Return the (X, Y) coordinate for the center point of the cell that contains the specified text.  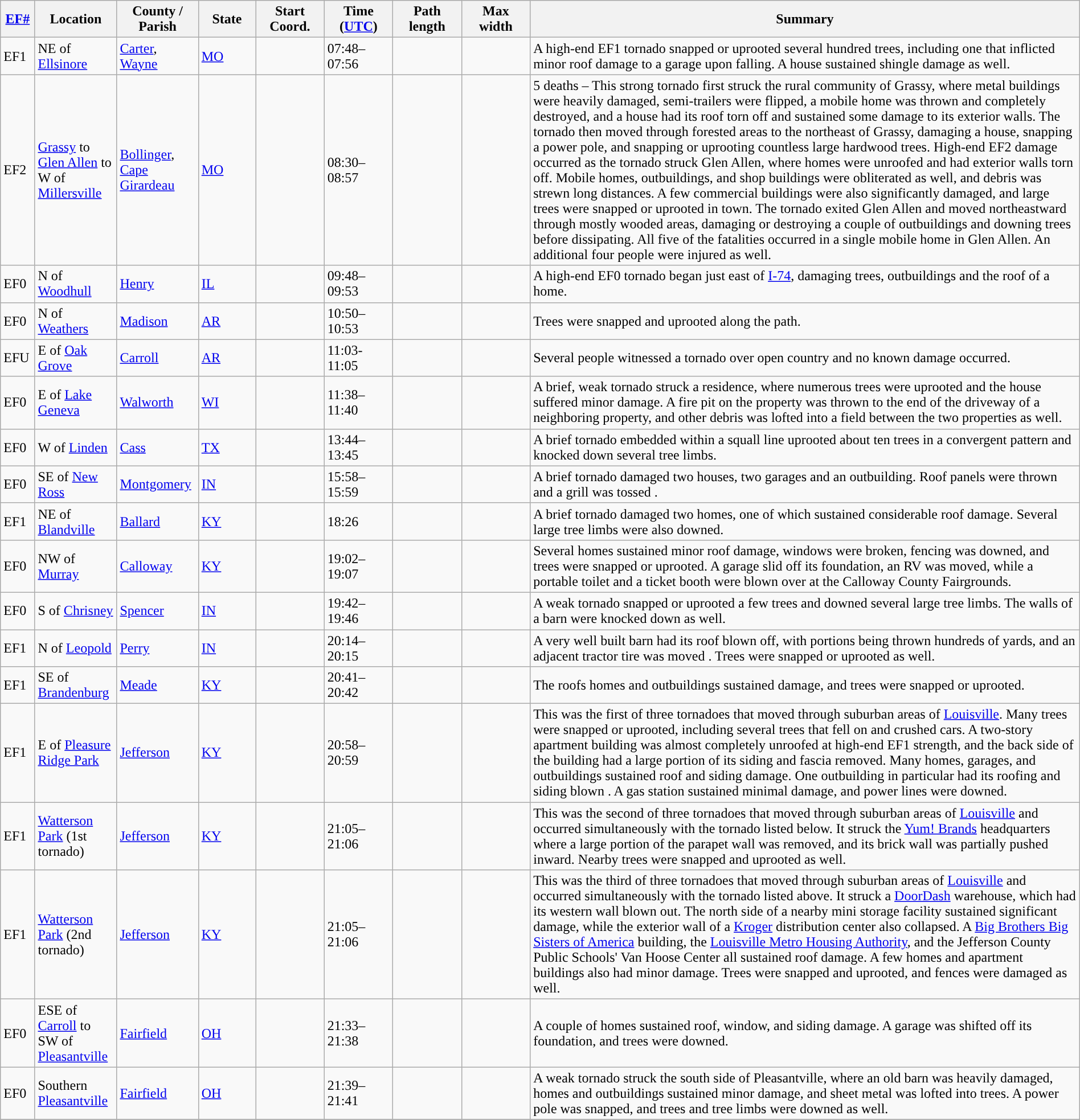
SE of New Ross (76, 484)
08:30–08:57 (359, 170)
A high-end EF0 tornado began just east of I-74, damaging trees, outbuildings and the roof of a home. (805, 284)
NE of Ellsinore (76, 56)
19:02–19:07 (359, 566)
Madison (157, 321)
A brief tornado damaged two homes, one of which sustained considerable roof damage. Several large tree limbs were also downed. (805, 522)
State (227, 19)
The roofs homes and outbuildings sustained damage, and trees were snapped or uprooted. (805, 686)
Cass (157, 448)
13:44–13:45 (359, 448)
County / Parish (157, 19)
Max width (496, 19)
20:58–20:59 (359, 753)
Bollinger, Cape Girardeau (157, 170)
E of Lake Geneva (76, 403)
Walworth (157, 403)
ESE of Carroll to SW of Pleasantville (76, 1033)
W of Linden (76, 448)
20:41–20:42 (359, 686)
Carroll (157, 358)
Carter, Wayne (157, 56)
Watterson Park (1st tornado) (76, 836)
09:48–09:53 (359, 284)
Southern Pleasantville (76, 1093)
A brief tornado damaged two houses, two garages and an outbuilding. Roof panels were thrown and a grill was tossed . (805, 484)
A brief tornado embedded within a squall line uprooted about ten trees in a convergent pattern and knocked down several tree limbs. (805, 448)
TX (227, 448)
EF# (18, 19)
11:38–11:40 (359, 403)
Spencer (157, 610)
IL (227, 284)
EFU (18, 358)
Henry (157, 284)
A couple of homes sustained roof, window, and siding damage. A garage was shifted off its foundation, and trees were downed. (805, 1033)
11:03-11:05 (359, 358)
18:26 (359, 522)
A weak tornado snapped or uprooted a few trees and downed several large tree limbs. The walls of a barn were knocked down as well. (805, 610)
15:58–15:59 (359, 484)
N of Leopold (76, 648)
Summary (805, 19)
21:39–21:41 (359, 1093)
Watterson Park (2nd tornado) (76, 935)
N of Weathers (76, 321)
Grassy to Glen Allen to W of Millersville (76, 170)
21:33–21:38 (359, 1033)
NE of Blandville (76, 522)
Ballard (157, 522)
Perry (157, 648)
Start Coord. (291, 19)
E of Pleasure Ridge Park (76, 753)
EF2 (18, 170)
Calloway (157, 566)
Location (76, 19)
Montgomery (157, 484)
20:14–20:15 (359, 648)
SE of Brandenburg (76, 686)
10:50–10:53 (359, 321)
Meade (157, 686)
WI (227, 403)
07:48–07:56 (359, 56)
Several people witnessed a tornado over open country and no known damage occurred. (805, 358)
N of Woodhull (76, 284)
Trees were snapped and uprooted along the path. (805, 321)
S of Chrisney (76, 610)
19:42–19:46 (359, 610)
E of Oak Grove (76, 358)
Path length (427, 19)
NW of Murray (76, 566)
Time (UTC) (359, 19)
